For the text-containing cell, return its midpoint in [X, Y] coordinate format. 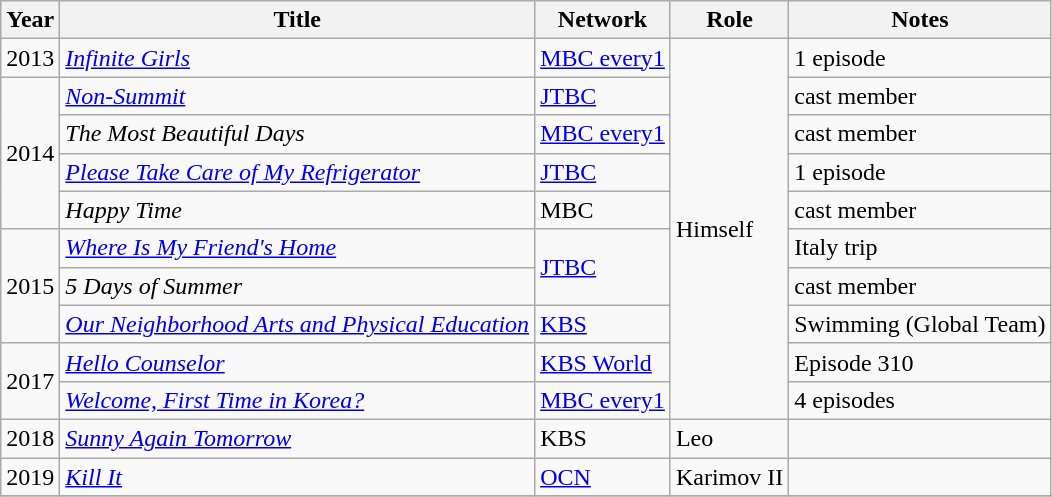
Role [729, 20]
Notes [920, 20]
Leo [729, 438]
The Most Beautiful Days [298, 134]
5 Days of Summer [298, 286]
Welcome, First Time in Korea? [298, 400]
Episode 310 [920, 362]
Hello Counselor [298, 362]
2017 [30, 381]
MBC [603, 210]
Network [603, 20]
2015 [30, 286]
Where Is My Friend's Home [298, 248]
Sunny Again Tomorrow [298, 438]
2018 [30, 438]
OCN [603, 477]
KBS World [603, 362]
Karimov II [729, 477]
4 episodes [920, 400]
Our Neighborhood Arts and Physical Education [298, 324]
Himself [729, 230]
Please Take Care of My Refrigerator [298, 172]
Kill It [298, 477]
Infinite Girls [298, 58]
2019 [30, 477]
2014 [30, 153]
Swimming (Global Team) [920, 324]
Italy trip [920, 248]
Title [298, 20]
Happy Time [298, 210]
Non-Summit [298, 96]
2013 [30, 58]
Year [30, 20]
